Identify which cell holds the provided text, then report its [X, Y] central coordinate. 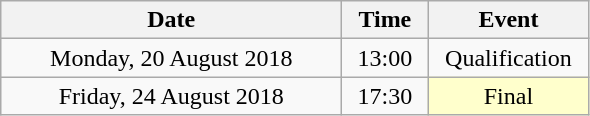
Final [508, 96]
Date [172, 20]
Qualification [508, 58]
13:00 [385, 58]
Time [385, 20]
Event [508, 20]
Friday, 24 August 2018 [172, 96]
17:30 [385, 96]
Monday, 20 August 2018 [172, 58]
